Search for the cell housing the specified text and yield its [X, Y] center coordinate. 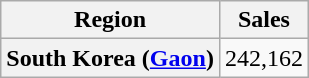
242,162 [264, 58]
South Korea (Gaon) [110, 58]
Sales [264, 20]
Region [110, 20]
